Scan for the cell matching the given text and deliver its (x, y) coordinate at center. 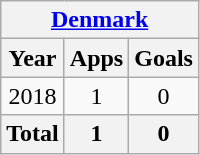
Denmark (100, 20)
Goals (164, 58)
Apps (96, 58)
Total (33, 134)
Year (33, 58)
2018 (33, 96)
